From the cell containing the given text, extract its center point as (x, y) coordinate. 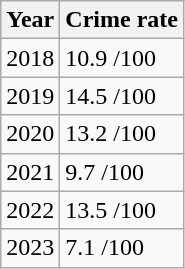
2022 (30, 210)
Year (30, 20)
Crime rate (122, 20)
2023 (30, 248)
10.9 /100 (122, 58)
7.1 /100 (122, 248)
13.2 /100 (122, 134)
2021 (30, 172)
2019 (30, 96)
2020 (30, 134)
9.7 /100 (122, 172)
14.5 /100 (122, 96)
2018 (30, 58)
13.5 /100 (122, 210)
